Capture the cell that displays the provided text and extract its (x, y) central coordinate. 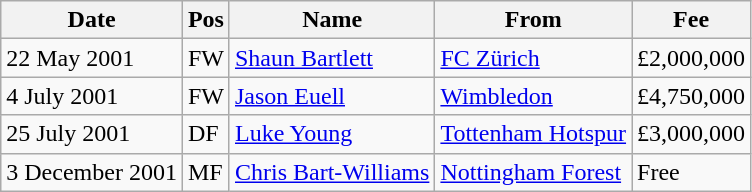
£2,000,000 (692, 58)
From (534, 20)
£3,000,000 (692, 134)
3 December 2001 (92, 172)
Tottenham Hotspur (534, 134)
Date (92, 20)
Name (332, 20)
Shaun Bartlett (332, 58)
Nottingham Forest (534, 172)
Wimbledon (534, 96)
22 May 2001 (92, 58)
4 July 2001 (92, 96)
Free (692, 172)
DF (206, 134)
MF (206, 172)
Pos (206, 20)
Jason Euell (332, 96)
25 July 2001 (92, 134)
Fee (692, 20)
Chris Bart-Williams (332, 172)
FC Zürich (534, 58)
£4,750,000 (692, 96)
Luke Young (332, 134)
